Find where the given text appears and provide that cell's center as (x, y) coordinate. 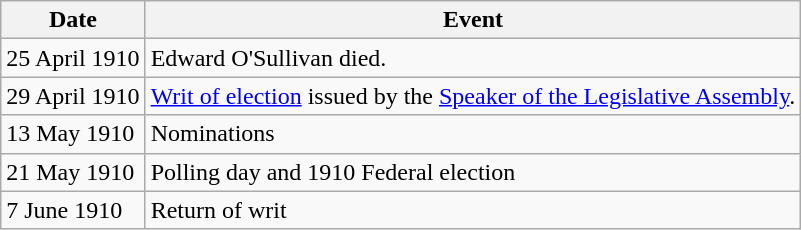
7 June 1910 (73, 210)
13 May 1910 (73, 134)
Edward O'Sullivan died. (473, 58)
Event (473, 20)
Polling day and 1910 Federal election (473, 172)
25 April 1910 (73, 58)
Return of writ (473, 210)
Date (73, 20)
29 April 1910 (73, 96)
Writ of election issued by the Speaker of the Legislative Assembly. (473, 96)
Nominations (473, 134)
21 May 1910 (73, 172)
